Provide the [X, Y] coordinate of the cell's center where the given text is located.  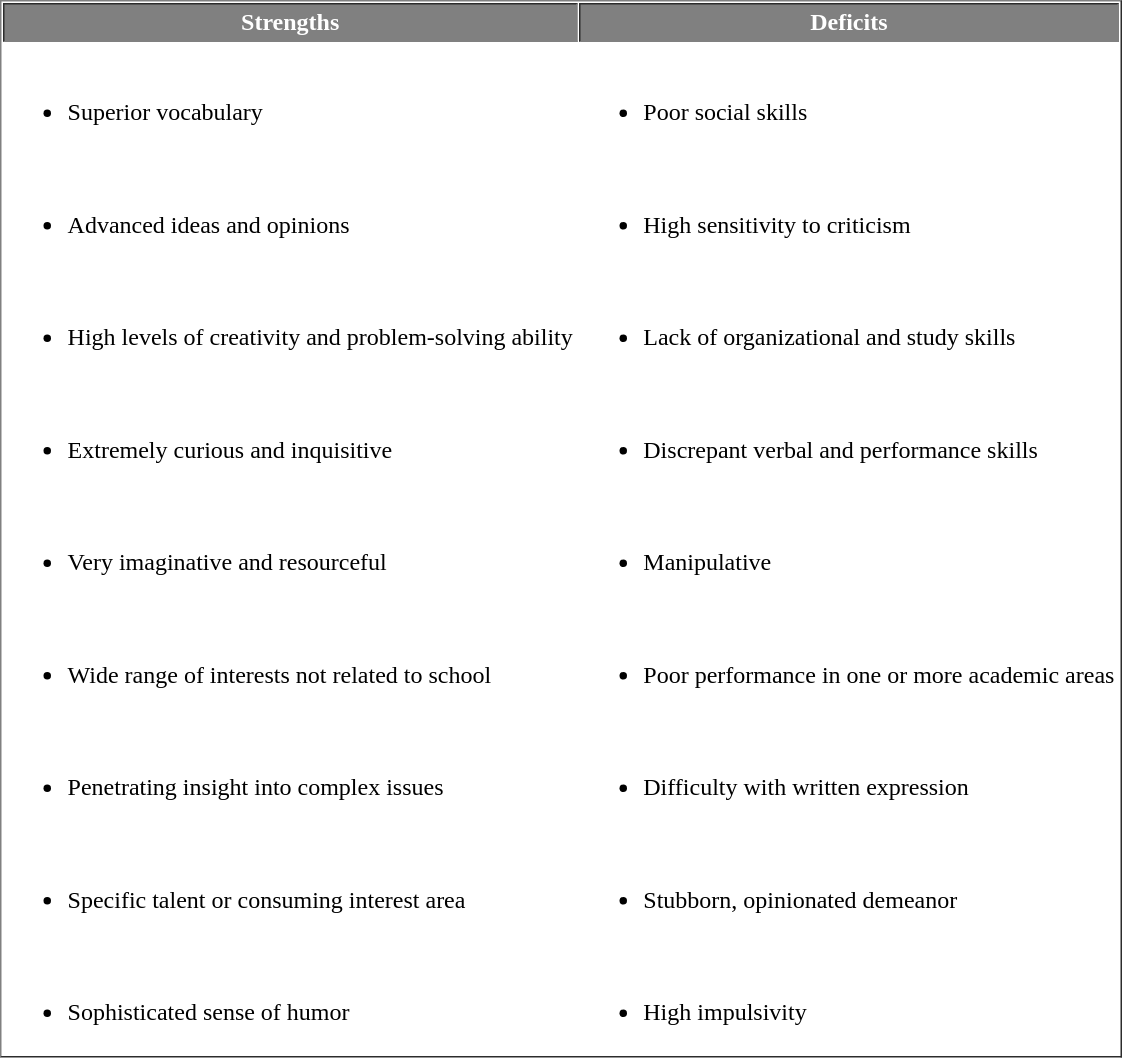
Stubborn, opinionated demeanor [849, 886]
Strengths [290, 22]
Poor social skills [849, 100]
Difficulty with written expression [849, 774]
Manipulative [849, 550]
High sensitivity to criticism [849, 212]
Sophisticated sense of humor [290, 1000]
Poor performance in one or more academic areas [849, 662]
Superior vocabulary [290, 100]
Very imaginative and resourceful [290, 550]
Penetrating insight into complex issues [290, 774]
Wide range of interests not related to school [290, 662]
Deficits [849, 22]
Specific talent or consuming interest area [290, 886]
Discrepant verbal and performance skills [849, 436]
High levels of creativity and problem-solving ability [290, 324]
High impulsivity [849, 1000]
Lack of organizational and study skills [849, 324]
Advanced ideas and opinions [290, 212]
Extremely curious and inquisitive [290, 436]
